Locate the cell with the specified text and output its [x, y] center coordinate. 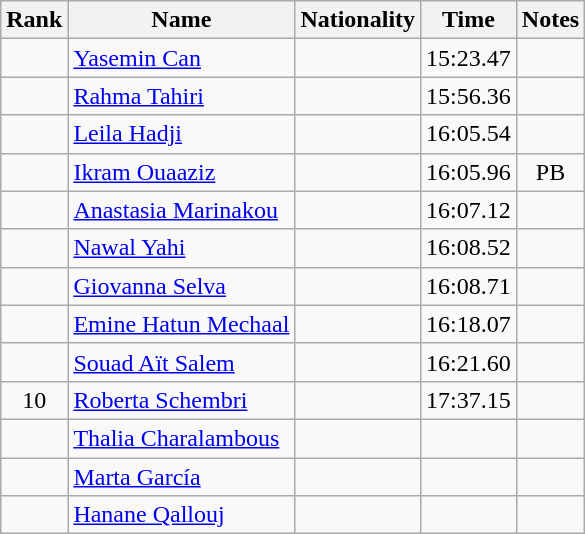
Souad Aït Salem [182, 362]
16:08.52 [469, 248]
Anastasia Marinakou [182, 210]
Rahma Tahiri [182, 96]
Giovanna Selva [182, 286]
16:21.60 [469, 362]
Time [469, 20]
Nationality [358, 20]
15:56.36 [469, 96]
16:18.07 [469, 324]
Notes [550, 20]
Name [182, 20]
16:08.71 [469, 286]
Thalia Charalambous [182, 438]
Roberta Schembri [182, 400]
16:05.54 [469, 134]
15:23.47 [469, 58]
10 [34, 400]
Yasemin Can [182, 58]
Rank [34, 20]
16:05.96 [469, 172]
Ikram Ouaaziz [182, 172]
PB [550, 172]
Hanane Qallouj [182, 515]
16:07.12 [469, 210]
17:37.15 [469, 400]
Nawal Yahi [182, 248]
Emine Hatun Mechaal [182, 324]
Leila Hadji [182, 134]
Marta García [182, 477]
